From the cell containing the given text, extract its center point as (x, y) coordinate. 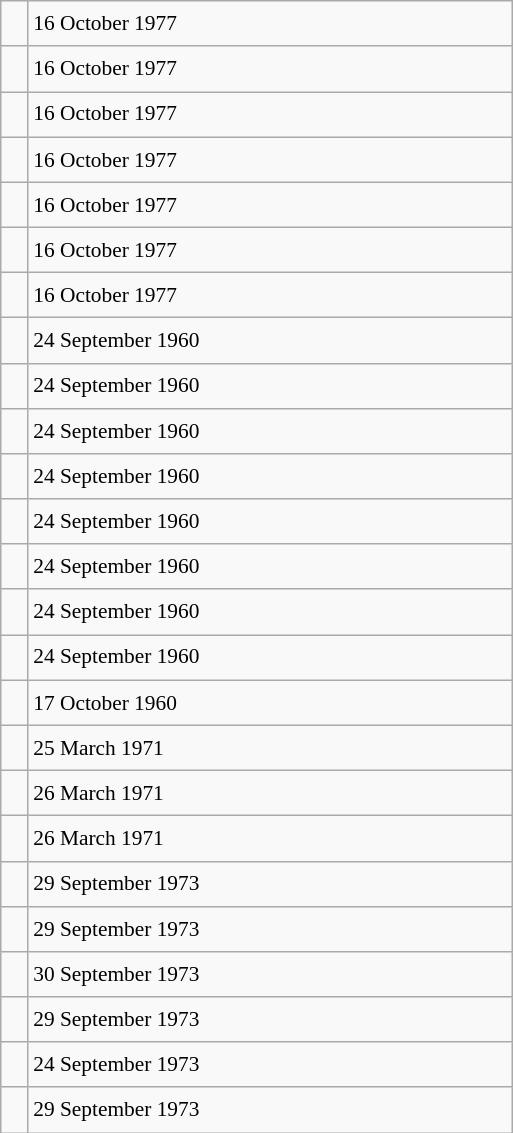
17 October 1960 (270, 702)
24 September 1973 (270, 1064)
30 September 1973 (270, 974)
25 March 1971 (270, 748)
